From the cell containing the given text, extract its center point as (x, y) coordinate. 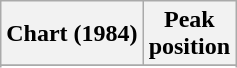
Chart (1984) (72, 34)
Peakposition (189, 34)
